Return [X, Y] of the center of cell containing provided text 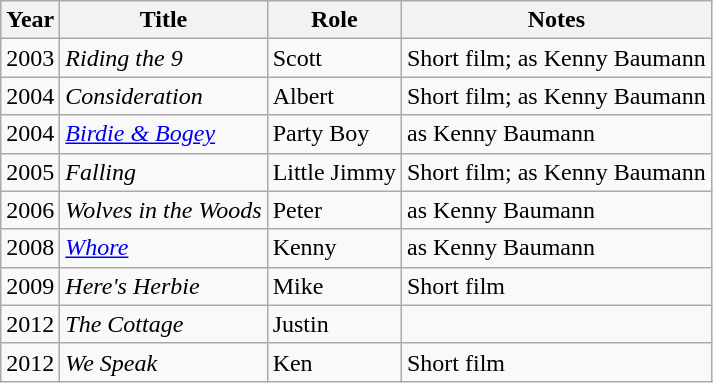
Year [30, 20]
Wolves in the Woods [164, 210]
2006 [30, 210]
2008 [30, 248]
Riding the 9 [164, 58]
Scott [334, 58]
Peter [334, 210]
Ken [334, 362]
Consideration [164, 96]
Falling [164, 172]
Justin [334, 324]
2009 [30, 286]
Little Jimmy [334, 172]
Birdie & Bogey [164, 134]
Whore [164, 248]
2003 [30, 58]
Here's Herbie [164, 286]
2005 [30, 172]
Party Boy [334, 134]
Mike [334, 286]
Notes [556, 20]
Kenny [334, 248]
The Cottage [164, 324]
We Speak [164, 362]
Title [164, 20]
Albert [334, 96]
Role [334, 20]
